From the cell containing the given text, extract its center point as [X, Y] coordinate. 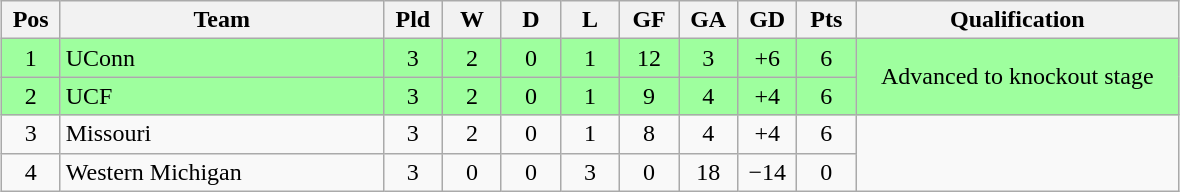
+6 [768, 58]
W [472, 20]
UConn [222, 58]
12 [650, 58]
8 [650, 134]
GD [768, 20]
Missouri [222, 134]
Qualification [1018, 20]
L [590, 20]
−14 [768, 172]
Pts [826, 20]
Pld [412, 20]
UCF [222, 96]
18 [708, 172]
Team [222, 20]
Advanced to knockout stage [1018, 77]
GA [708, 20]
Pos [30, 20]
GF [650, 20]
Western Michigan [222, 172]
D [530, 20]
9 [650, 96]
